Output the [x, y] coordinate of the center of the cell containing the given text.  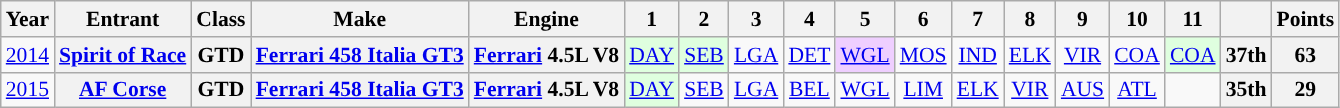
8 [1030, 19]
6 [924, 19]
Spirit of Race [122, 55]
7 [978, 19]
Class [220, 19]
Year [28, 19]
2014 [28, 55]
BEL [809, 90]
DET [809, 55]
IND [978, 55]
3 [756, 19]
11 [1193, 19]
MOS [924, 55]
AF Corse [122, 90]
10 [1137, 19]
63 [1305, 55]
Engine [546, 19]
AUS [1082, 90]
5 [864, 19]
ATL [1137, 90]
Entrant [122, 19]
9 [1082, 19]
37th [1246, 55]
2015 [28, 90]
29 [1305, 90]
LIM [924, 90]
1 [652, 19]
4 [809, 19]
2 [704, 19]
35th [1246, 90]
Points [1305, 19]
Make [360, 19]
